Scan for the cell matching the given text and deliver its (x, y) coordinate at center. 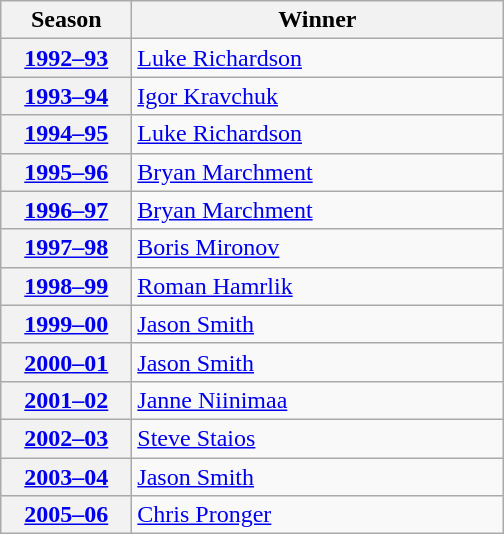
Season (66, 20)
2003–04 (66, 477)
2002–03 (66, 438)
1992–93 (66, 58)
Chris Pronger (318, 515)
2001–02 (66, 400)
Winner (318, 20)
2000–01 (66, 362)
1993–94 (66, 96)
Roman Hamrlik (318, 286)
Janne Niinimaa (318, 400)
1997–98 (66, 248)
Igor Kravchuk (318, 96)
1999–00 (66, 324)
2005–06 (66, 515)
1996–97 (66, 210)
1995–96 (66, 172)
1998–99 (66, 286)
Boris Mironov (318, 248)
Steve Staios (318, 438)
1994–95 (66, 134)
